From the cell containing the given text, extract its center point as [X, Y] coordinate. 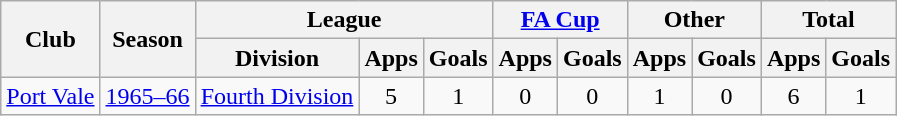
Port Vale [50, 96]
Total [828, 20]
League [344, 20]
6 [793, 96]
Fourth Division [277, 96]
1965–66 [148, 96]
FA Cup [560, 20]
Season [148, 39]
Division [277, 58]
Club [50, 39]
5 [391, 96]
Other [694, 20]
